For the text-containing cell, return its midpoint in (X, Y) coordinate format. 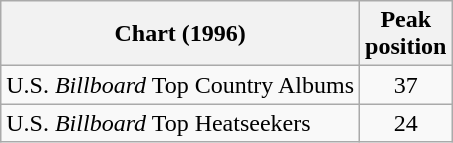
37 (406, 85)
Peakposition (406, 34)
U.S. Billboard Top Country Albums (180, 85)
Chart (1996) (180, 34)
U.S. Billboard Top Heatseekers (180, 123)
24 (406, 123)
